Identify which cell holds the provided text, then report its (x, y) central coordinate. 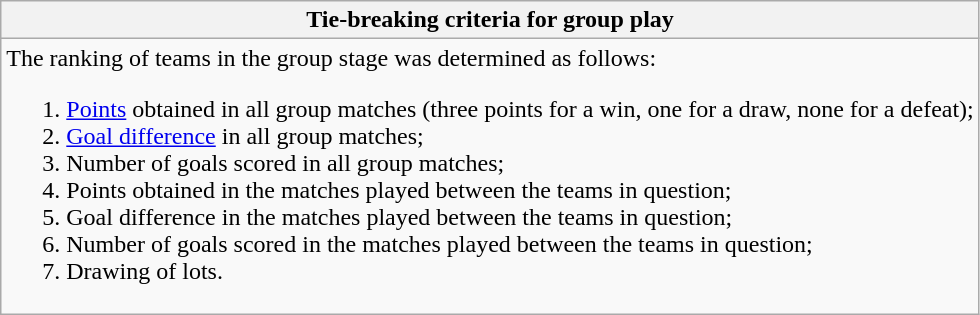
Tie-breaking criteria for group play (490, 20)
